Detect which cell encompasses the target text, then output its (X, Y) center coordinate. 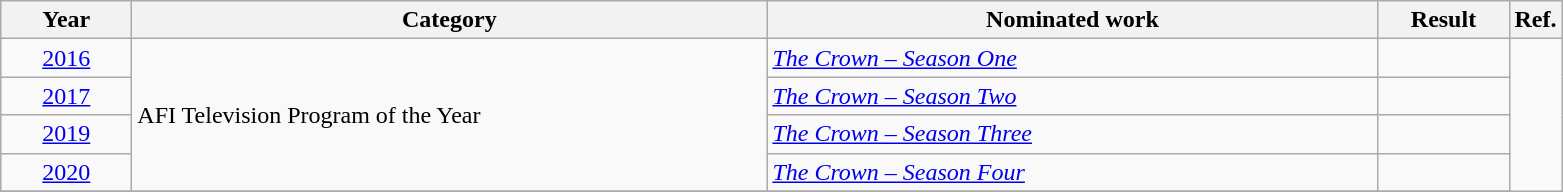
Year (66, 20)
2017 (66, 96)
Nominated work (1072, 20)
The Crown – Season Three (1072, 134)
Result (1444, 20)
Category (450, 20)
2020 (66, 172)
AFI Television Program of the Year (450, 115)
Ref. (1536, 20)
2019 (66, 134)
The Crown – Season One (1072, 58)
2016 (66, 58)
The Crown – Season Two (1072, 96)
The Crown – Season Four (1072, 172)
